Pinpoint the cell where the given text exists, returning its (X, Y) midpoint coordinate. 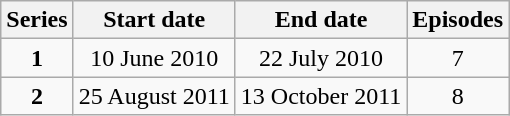
25 August 2011 (154, 96)
Start date (154, 20)
13 October 2011 (320, 96)
8 (458, 96)
7 (458, 58)
22 July 2010 (320, 58)
End date (320, 20)
Episodes (458, 20)
1 (37, 58)
Series (37, 20)
2 (37, 96)
10 June 2010 (154, 58)
